Return the (x, y) coordinate for the center point of the cell that contains the specified text.  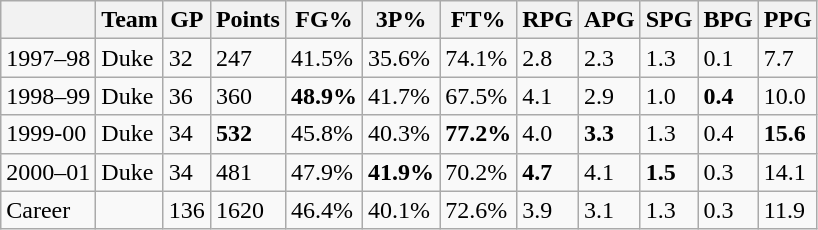
Career (48, 210)
1998–99 (48, 96)
41.7% (402, 96)
1.0 (669, 96)
532 (248, 134)
1997–98 (48, 58)
46.4% (324, 210)
2.8 (548, 58)
77.2% (478, 134)
3.1 (609, 210)
11.9 (788, 210)
2000–01 (48, 172)
3.3 (609, 134)
67.5% (478, 96)
15.6 (788, 134)
35.6% (402, 58)
10.0 (788, 96)
36 (186, 96)
1999-00 (48, 134)
45.8% (324, 134)
360 (248, 96)
72.6% (478, 210)
FT% (478, 20)
PPG (788, 20)
APG (609, 20)
47.9% (324, 172)
FG% (324, 20)
32 (186, 58)
48.9% (324, 96)
40.1% (402, 210)
247 (248, 58)
481 (248, 172)
4.0 (548, 134)
GP (186, 20)
Points (248, 20)
41.9% (402, 172)
BPG (728, 20)
RPG (548, 20)
0.1 (728, 58)
136 (186, 210)
Team (130, 20)
4.7 (548, 172)
2.9 (609, 96)
70.2% (478, 172)
7.7 (788, 58)
2.3 (609, 58)
14.1 (788, 172)
3.9 (548, 210)
1620 (248, 210)
1.5 (669, 172)
40.3% (402, 134)
74.1% (478, 58)
SPG (669, 20)
41.5% (324, 58)
3P% (402, 20)
